Locate the cell with the specified text and output its [X, Y] center coordinate. 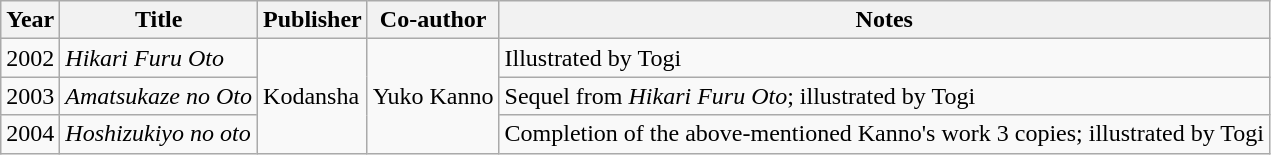
Illustrated by Togi [884, 58]
2003 [30, 96]
Co-author [433, 20]
Yuko Kanno [433, 96]
Title [159, 20]
Publisher [313, 20]
2002 [30, 58]
2004 [30, 134]
Kodansha [313, 96]
Amatsukaze no Oto [159, 96]
Hoshizukiyo no oto [159, 134]
Year [30, 20]
Sequel from Hikari Furu Oto; illustrated by Togi [884, 96]
Notes [884, 20]
Completion of the above-mentioned Kanno's work 3 copies; illustrated by Togi [884, 134]
Hikari Furu Oto [159, 58]
